For the text-containing cell, return its midpoint in (X, Y) coordinate format. 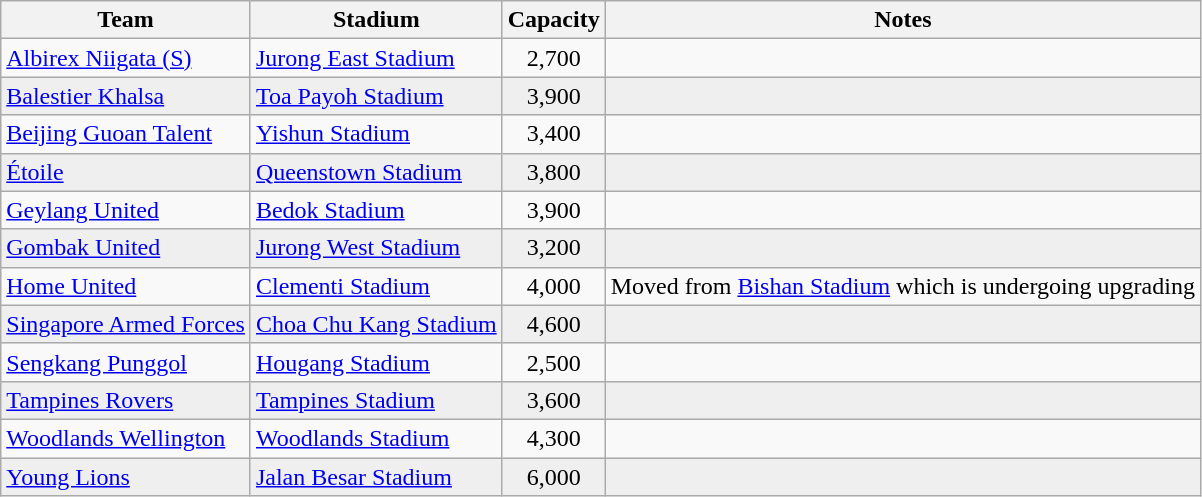
Hougang Stadium (376, 362)
Capacity (554, 20)
Tampines Rovers (126, 400)
Singapore Armed Forces (126, 324)
2,500 (554, 362)
Bedok Stadium (376, 210)
Choa Chu Kang Stadium (376, 324)
Yishun Stadium (376, 134)
Queenstown Stadium (376, 172)
Beijing Guoan Talent (126, 134)
3,200 (554, 248)
Jalan Besar Stadium (376, 477)
Home United (126, 286)
Tampines Stadium (376, 400)
Stadium (376, 20)
Geylang United (126, 210)
4,000 (554, 286)
Clementi Stadium (376, 286)
3,400 (554, 134)
Balestier Khalsa (126, 96)
Team (126, 20)
Étoile (126, 172)
Gombak United (126, 248)
Jurong East Stadium (376, 58)
Moved from Bishan Stadium which is undergoing upgrading (902, 286)
Sengkang Punggol (126, 362)
Young Lions (126, 477)
3,800 (554, 172)
Woodlands Stadium (376, 438)
3,600 (554, 400)
4,300 (554, 438)
Toa Payoh Stadium (376, 96)
Woodlands Wellington (126, 438)
4,600 (554, 324)
Albirex Niigata (S) (126, 58)
Notes (902, 20)
2,700 (554, 58)
6,000 (554, 477)
Jurong West Stadium (376, 248)
